Identify which cell holds the provided text, then report its [X, Y] central coordinate. 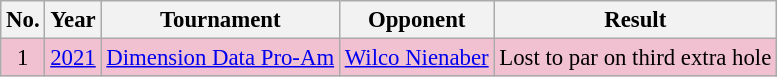
Lost to par on third extra hole [636, 58]
Tournament [220, 20]
2021 [73, 58]
Year [73, 20]
Opponent [416, 20]
Dimension Data Pro-Am [220, 58]
No. [23, 20]
Wilco Nienaber [416, 58]
1 [23, 58]
Result [636, 20]
